From the cell containing the given text, extract its center point as [x, y] coordinate. 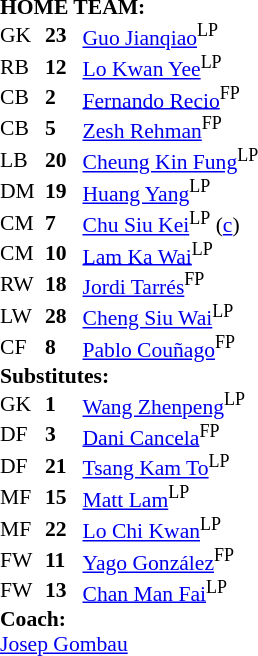
13 [64, 590]
3 [64, 434]
20 [64, 160]
15 [64, 498]
19 [64, 190]
Huang YangLP [170, 190]
LW [22, 316]
LB [22, 160]
Cheung Kin FungLP [170, 160]
5 [64, 128]
RB [22, 66]
Yago GonzálezFP [170, 560]
Fernando RecioFP [170, 98]
1 [64, 404]
21 [64, 466]
Chan Man FaiLP [170, 590]
Chu Siu KeiLP (c) [170, 222]
Lo Kwan YeeLP [170, 66]
7 [64, 222]
2 [64, 98]
Pablo CouñagoFP [170, 346]
Guo JianqiaoLP [170, 36]
Matt LamLP [170, 498]
18 [64, 284]
Wang ZhenpengLP [170, 404]
CF [22, 346]
Cheng Siu WaiLP [170, 316]
RW [22, 284]
Tsang Kam ToLP [170, 466]
Jordi TarrésFP [170, 284]
22 [64, 528]
Lo Chi KwanLP [170, 528]
Lam Ka WaiLP [170, 254]
DM [22, 190]
Coach: [129, 620]
11 [64, 560]
8 [64, 346]
28 [64, 316]
12 [64, 66]
10 [64, 254]
23 [64, 36]
Zesh RehmanFP [170, 128]
Dani CancelaFP [170, 434]
Substitutes: [129, 376]
